Scan for the cell matching the given text and deliver its (x, y) coordinate at center. 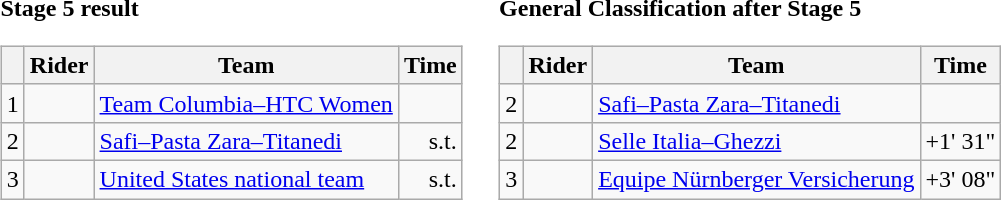
+1' 31" (960, 141)
Equipe Nürnberger Versicherung (756, 179)
+3' 08" (960, 179)
United States national team (246, 179)
Team Columbia–HTC Women (246, 103)
Selle Italia–Ghezzi (756, 141)
1 (12, 103)
